Pinpoint the cell where the given text exists, returning its (X, Y) midpoint coordinate. 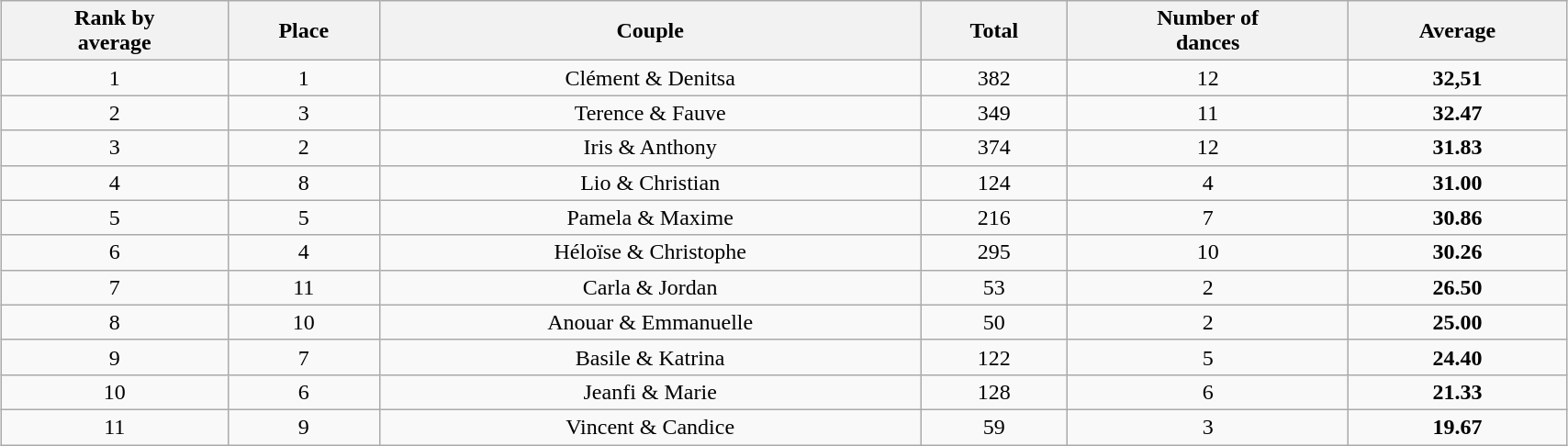
Place (303, 31)
Lio & Christian (650, 183)
Iris & Anthony (650, 148)
Jeanfi & Marie (650, 392)
59 (993, 427)
21.33 (1458, 392)
216 (993, 217)
26.50 (1458, 287)
24.40 (1458, 357)
Number of dances (1208, 31)
374 (993, 148)
Clément & Denitsa (650, 78)
32.47 (1458, 113)
32,51 (1458, 78)
Carla & Jordan (650, 287)
53 (993, 287)
Average (1458, 31)
Anouar & Emmanuelle (650, 322)
Total (993, 31)
31.00 (1458, 183)
128 (993, 392)
Rank byaverage (114, 31)
31.83 (1458, 148)
349 (993, 113)
30.86 (1458, 217)
Terence & Fauve (650, 113)
Couple (650, 31)
30.26 (1458, 252)
25.00 (1458, 322)
50 (993, 322)
382 (993, 78)
Vincent & Candice (650, 427)
122 (993, 357)
295 (993, 252)
19.67 (1458, 427)
Héloïse & Christophe (650, 252)
Pamela & Maxime (650, 217)
Basile & Katrina (650, 357)
124 (993, 183)
